Provide the (X, Y) coordinate of the cell's center where the given text is located.  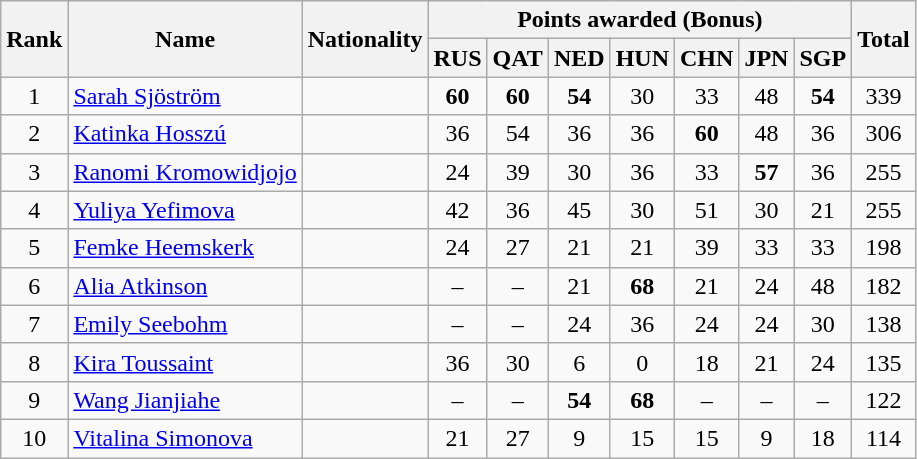
Total (884, 39)
Vitalina Simonova (185, 438)
Femke Heemskerk (185, 248)
2 (34, 134)
Wang Jianjiahe (185, 400)
Kira Toussaint (185, 362)
QAT (518, 58)
51 (707, 210)
Rank (34, 39)
HUN (642, 58)
RUS (458, 58)
45 (579, 210)
Ranomi Kromowidjojo (185, 172)
JPN (766, 58)
114 (884, 438)
Name (185, 39)
NED (579, 58)
42 (458, 210)
10 (34, 438)
Sarah Sjöström (185, 96)
8 (34, 362)
Points awarded (Bonus) (640, 20)
5 (34, 248)
122 (884, 400)
Yuliya Yefimova (185, 210)
Nationality (365, 39)
135 (884, 362)
57 (766, 172)
0 (642, 362)
SGP (823, 58)
182 (884, 286)
Emily Seebohm (185, 324)
Katinka Hosszú (185, 134)
4 (34, 210)
339 (884, 96)
Alia Atkinson (185, 286)
7 (34, 324)
138 (884, 324)
306 (884, 134)
3 (34, 172)
198 (884, 248)
1 (34, 96)
CHN (707, 58)
